Return [x, y] of the center of cell containing provided text 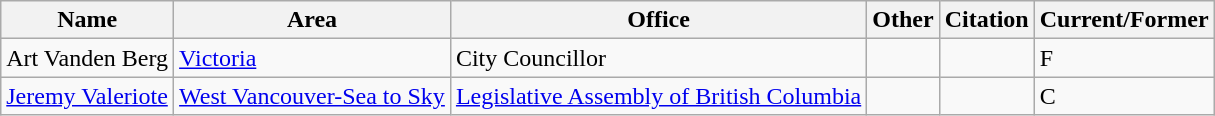
Area [312, 20]
Legislative Assembly of British Columbia [658, 96]
F [1124, 58]
Citation [986, 20]
Jeremy Valeriote [88, 96]
Other [903, 20]
Art Vanden Berg [88, 58]
Office [658, 20]
Current/Former [1124, 20]
West Vancouver-Sea to Sky [312, 96]
Name [88, 20]
City Councillor [658, 58]
Victoria [312, 58]
C [1124, 96]
